From the cell containing the given text, extract its center point as [X, Y] coordinate. 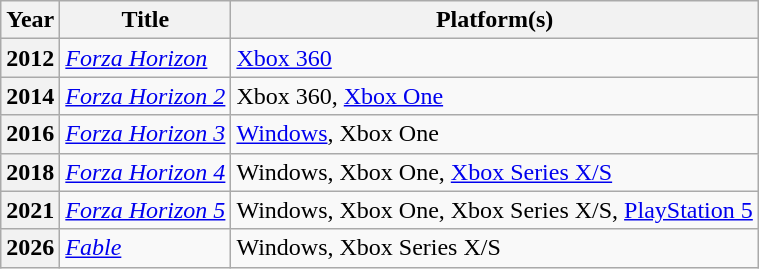
Forza Horizon [146, 58]
Platform(s) [494, 20]
Title [146, 20]
Forza Horizon 5 [146, 210]
2018 [30, 172]
2012 [30, 58]
Year [30, 20]
Xbox 360 [494, 58]
Forza Horizon 2 [146, 96]
2014 [30, 96]
Forza Horizon 3 [146, 134]
Windows, Xbox One, Xbox Series X/S [494, 172]
Windows, Xbox One [494, 134]
Forza Horizon 4 [146, 172]
Xbox 360, Xbox One [494, 96]
2026 [30, 248]
2016 [30, 134]
Fable [146, 248]
2021 [30, 210]
Windows, Xbox One, Xbox Series X/S, PlayStation 5 [494, 210]
Windows, Xbox Series X/S [494, 248]
